Capture the cell that displays the provided text and extract its [X, Y] central coordinate. 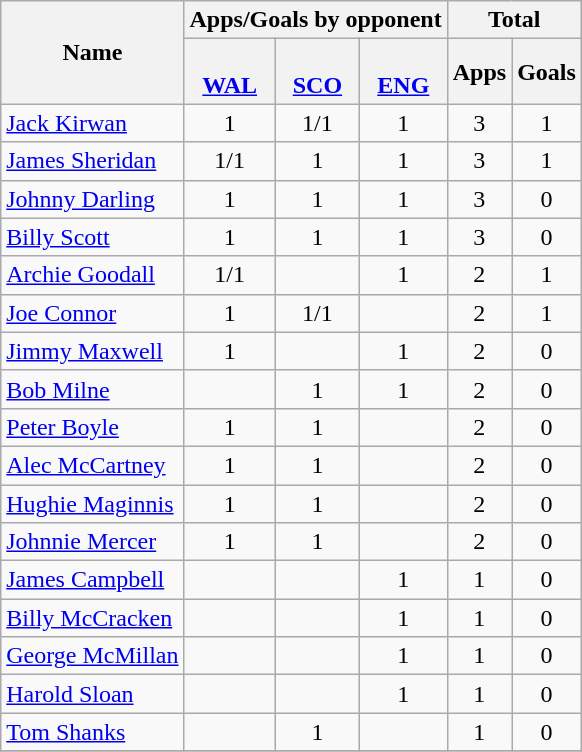
Johnny Darling [92, 199]
James Campbell [92, 580]
WAL [230, 72]
Tom Shanks [92, 732]
Jimmy Maxwell [92, 351]
James Sheridan [92, 161]
Johnnie Mercer [92, 542]
Jack Kirwan [92, 123]
Name [92, 52]
Harold Sloan [92, 694]
Apps [479, 72]
Apps/Goals by opponent [316, 20]
George McMillan [92, 656]
Goals [547, 72]
Billy Scott [92, 237]
Bob Milne [92, 389]
Joe Connor [92, 313]
Alec McCartney [92, 465]
Hughie Maginnis [92, 503]
Total [514, 20]
Archie Goodall [92, 275]
Peter Boyle [92, 427]
Billy McCracken [92, 618]
SCO [317, 72]
ENG [403, 72]
